Return (X, Y) of the center of cell containing provided text 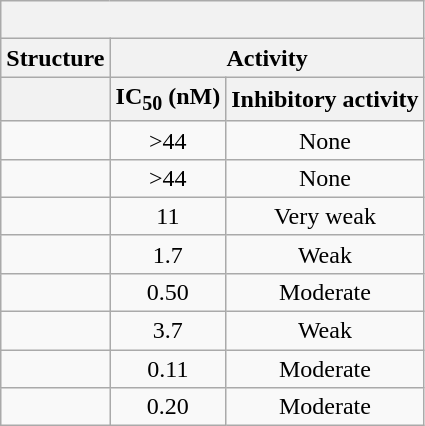
0.11 (168, 369)
Activity (267, 58)
Structure (56, 58)
1.7 (168, 254)
11 (168, 216)
IC50 (nM) (168, 99)
3.7 (168, 331)
0.50 (168, 292)
Inhibitory activity (325, 99)
0.20 (168, 407)
Very weak (325, 216)
